Output the (x, y) coordinate of the center of the cell containing the given text.  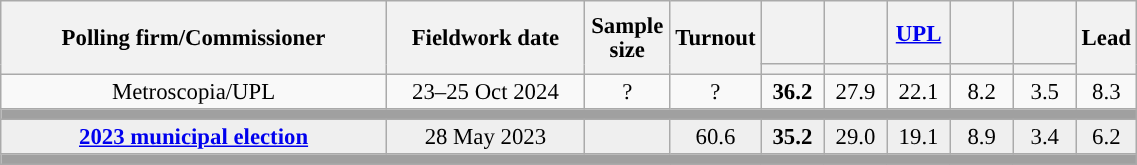
3.5 (1044, 92)
35.2 (792, 138)
23–25 Oct 2024 (485, 92)
Fieldwork date (485, 38)
8.2 (982, 92)
8.3 (1106, 92)
Lead (1106, 38)
6.2 (1106, 138)
27.9 (856, 92)
Turnout (716, 38)
19.1 (918, 138)
UPL (918, 32)
8.9 (982, 138)
Metroscopia/UPL (194, 92)
Polling firm/Commissioner (194, 38)
2023 municipal election (194, 138)
28 May 2023 (485, 138)
60.6 (716, 138)
36.2 (792, 92)
22.1 (918, 92)
3.4 (1044, 138)
29.0 (856, 138)
Sample size (627, 38)
